Pinpoint the cell where the given text exists, returning its [X, Y] midpoint coordinate. 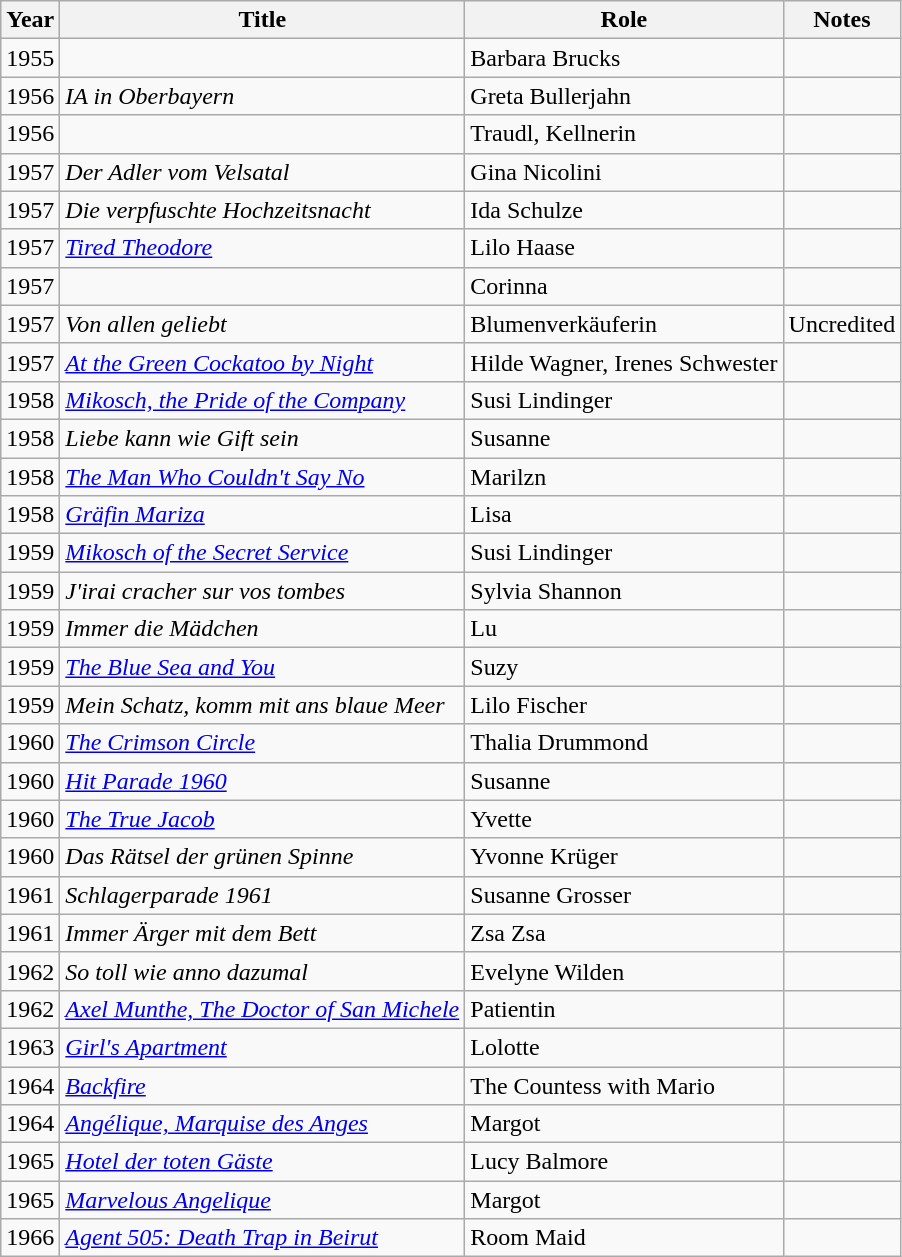
Sylvia Shannon [624, 591]
1955 [30, 58]
Angélique, Marquise des Anges [262, 1124]
Thalia Drummond [624, 743]
Title [262, 20]
Patientin [624, 1009]
At the Green Cockatoo by Night [262, 362]
Gräfin Mariza [262, 515]
Evelyne Wilden [624, 971]
Susanne Grosser [624, 895]
Lucy Balmore [624, 1162]
Lolotte [624, 1047]
Lilo Fischer [624, 705]
Greta Bullerjahn [624, 96]
Der Adler vom Velsatal [262, 172]
Backfire [262, 1085]
Agent 505: Death Trap in Beirut [262, 1238]
Schlagerparade 1961 [262, 895]
Lilo Haase [624, 248]
Mikosch, the Pride of the Company [262, 400]
Mein Schatz, komm mit ans blaue Meer [262, 705]
Hit Parade 1960 [262, 781]
Tired Theodore [262, 248]
Zsa Zsa [624, 933]
Notes [842, 20]
Immer die Mädchen [262, 629]
Hilde Wagner, Irenes Schwester [624, 362]
IA in Oberbayern [262, 96]
Ida Schulze [624, 210]
Yvette [624, 819]
Das Rätsel der grünen Spinne [262, 857]
Gina Nicolini [624, 172]
J'irai cracher sur vos tombes [262, 591]
So toll wie anno dazumal [262, 971]
Blumenverkäuferin [624, 324]
The Man Who Couldn't Say No [262, 477]
Immer Ärger mit dem Bett [262, 933]
The True Jacob [262, 819]
Girl's Apartment [262, 1047]
Die verpfuschte Hochzeitsnacht [262, 210]
The Countess with Mario [624, 1085]
Uncredited [842, 324]
Traudl, Kellnerin [624, 134]
The Crimson Circle [262, 743]
Room Maid [624, 1238]
Marvelous Angelique [262, 1200]
1966 [30, 1238]
Mikosch of the Secret Service [262, 553]
Year [30, 20]
Lu [624, 629]
Von allen geliebt [262, 324]
Suzy [624, 667]
Hotel der toten Gäste [262, 1162]
Corinna [624, 286]
1963 [30, 1047]
Marilzn [624, 477]
Barbara Brucks [624, 58]
The Blue Sea and You [262, 667]
Yvonne Krüger [624, 857]
Axel Munthe, The Doctor of San Michele [262, 1009]
Liebe kann wie Gift sein [262, 438]
Lisa [624, 515]
Role [624, 20]
